Identify which cell holds the provided text, then report its (x, y) central coordinate. 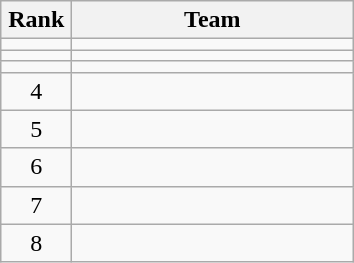
Rank (36, 20)
6 (36, 167)
8 (36, 243)
Team (212, 20)
7 (36, 205)
5 (36, 129)
4 (36, 91)
